Pinpoint the cell where the given text exists, returning its (x, y) midpoint coordinate. 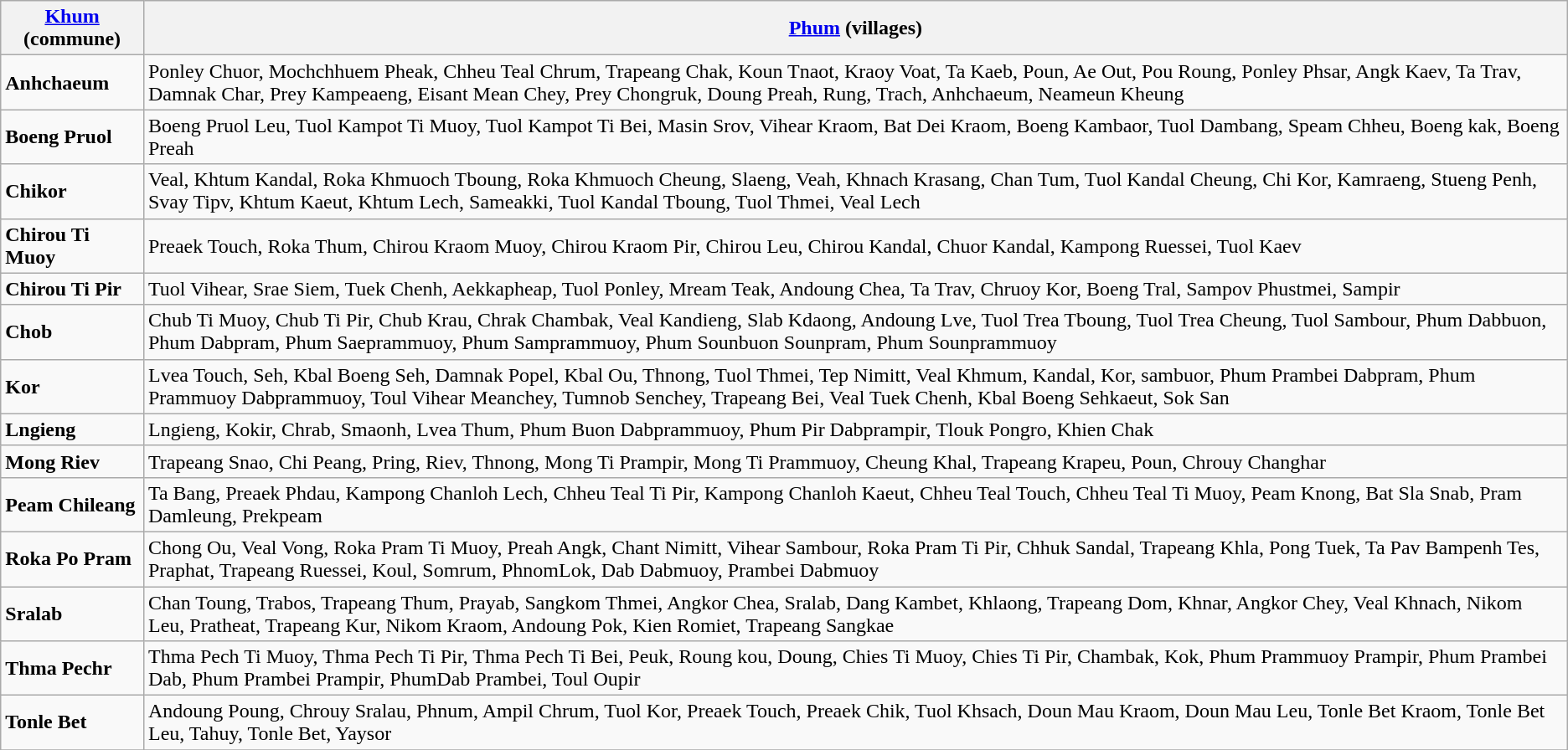
Anhchaeum (72, 82)
Sralab (72, 613)
Tuol Vihear, Srae Siem, Tuek Chenh, Aekkapheap, Tuol Ponley, Mream Teak, Andoung Chea, Ta Trav, Chruoy Kor, Boeng Tral, Sampov Phustmei, Sampir (855, 289)
Trapeang Snao, Chi Peang, Pring, Riev, Thnong, Mong Ti Prampir, Mong Ti Prammuoy, Cheung Khal, Trapeang Krapeu, Poun, Chrouy Changhar (855, 461)
Chikor (72, 191)
Peam Chileang (72, 504)
Phum (villages) (855, 28)
Lngieng, Kokir, Chrab, Smaonh, Lvea Thum, Phum Buon Dabprammuoy, Phum Pir Dabprampir, Tlouk Pongro, Khien Chak (855, 429)
Preaek Touch, Roka Thum, Chirou Kraom Muoy, Chirou Kraom Pir, Chirou Leu, Chirou Kandal, Chuor Kandal, Kampong Ruessei, Tuol Kaev (855, 246)
Kor (72, 387)
Tonle Bet (72, 723)
Chob (72, 331)
Lngieng (72, 429)
Boeng Pruol (72, 137)
Mong Riev (72, 461)
Roka Po Pram (72, 559)
Thma Pechr (72, 668)
Chirou Ti Muoy (72, 246)
Chirou Ti Pir (72, 289)
Khum (commune) (72, 28)
